Locate the cell with the specified text and output its [X, Y] center coordinate. 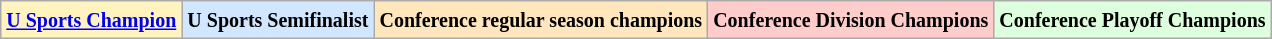
U Sports Champion [92, 20]
U Sports Semifinalist [278, 20]
Conference Playoff Champions [1132, 20]
Conference regular season champions [541, 20]
Conference Division Champions [851, 20]
